Provide the [x, y] coordinate of the cell's center where the given text is located.  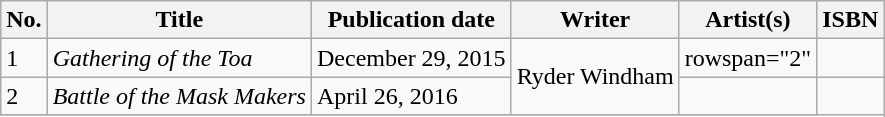
Artist(s) [748, 20]
Ryder Windham [595, 77]
Publication date [411, 20]
ISBN [850, 20]
December 29, 2015 [411, 58]
Gathering of the Toa [179, 58]
rowspan="2" [748, 58]
Battle of the Mask Makers [179, 96]
1 [24, 58]
April 26, 2016 [411, 96]
Title [179, 20]
2 [24, 96]
No. [24, 20]
Writer [595, 20]
